Output the (x, y) coordinate of the center of the cell containing the given text.  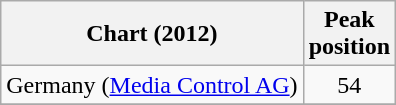
54 (349, 85)
Peakposition (349, 34)
Germany (Media Control AG) (152, 85)
Chart (2012) (152, 34)
